Pinpoint the cell where the given text exists, returning its [x, y] midpoint coordinate. 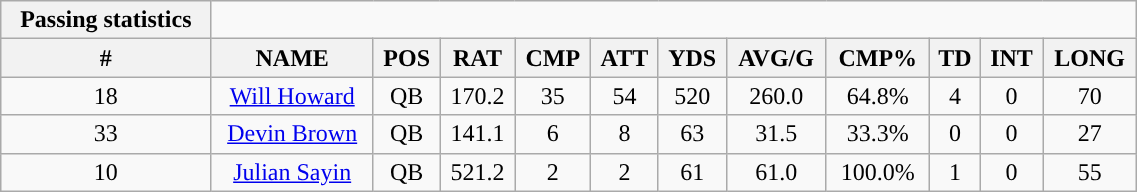
141.1 [478, 134]
TD [954, 58]
70 [1089, 96]
54 [625, 96]
NAME [292, 58]
170.2 [478, 96]
64.8% [878, 96]
18 [106, 96]
Will Howard [292, 96]
POS [406, 58]
31.5 [776, 134]
33 [106, 134]
RAT [478, 58]
YDS [692, 58]
1 [954, 172]
63 [692, 134]
LONG [1089, 58]
Passing statistics [106, 20]
CMP% [878, 58]
AVG/G [776, 58]
Devin Brown [292, 134]
Julian Sayin [292, 172]
520 [692, 96]
521.2 [478, 172]
8 [625, 134]
100.0% [878, 172]
4 [954, 96]
260.0 [776, 96]
35 [553, 96]
10 [106, 172]
27 [1089, 134]
# [106, 58]
INT [1012, 58]
ATT [625, 58]
61.0 [776, 172]
CMP [553, 58]
6 [553, 134]
61 [692, 172]
33.3% [878, 134]
55 [1089, 172]
